Return the (X, Y) coordinate for the center point of the cell that contains the specified text.  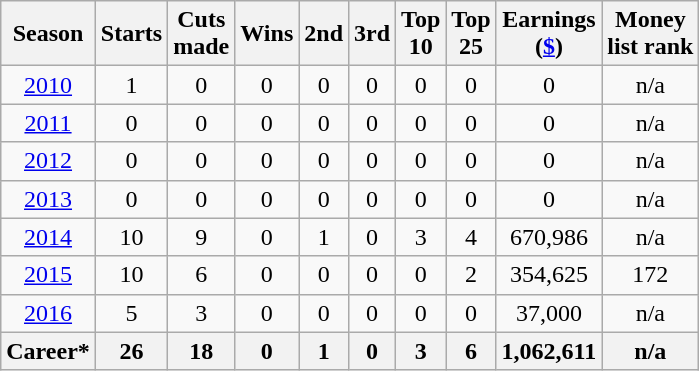
Starts (131, 34)
354,625 (549, 275)
9 (202, 237)
18 (202, 351)
5 (131, 313)
Career* (48, 351)
Earnings($) (549, 34)
Moneylist rank (650, 34)
Wins (267, 34)
Top25 (471, 34)
Top10 (421, 34)
4 (471, 237)
2013 (48, 199)
2011 (48, 123)
670,986 (549, 237)
2015 (48, 275)
2010 (48, 85)
2014 (48, 237)
3rd (372, 34)
Season (48, 34)
2016 (48, 313)
Cutsmade (202, 34)
2012 (48, 161)
26 (131, 351)
37,000 (549, 313)
2nd (324, 34)
2 (471, 275)
172 (650, 275)
1,062,611 (549, 351)
